Detect which cell encompasses the target text, then output its (x, y) center coordinate. 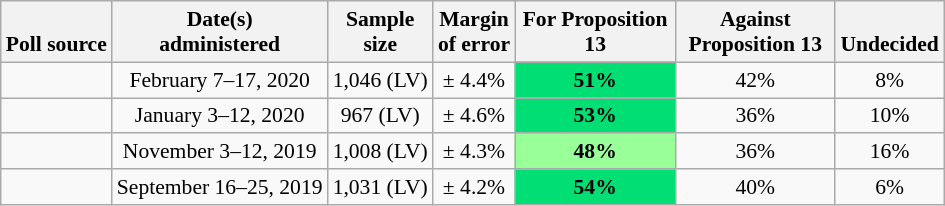
16% (889, 152)
For Proposition 13 (595, 32)
November 3–12, 2019 (220, 152)
6% (889, 187)
10% (889, 116)
± 4.6% (474, 116)
1,031 (LV) (380, 187)
January 3–12, 2020 (220, 116)
54% (595, 187)
967 (LV) (380, 116)
Date(s)administered (220, 32)
42% (755, 80)
February 7–17, 2020 (220, 80)
September 16–25, 2019 (220, 187)
1,046 (LV) (380, 80)
1,008 (LV) (380, 152)
Against Proposition 13 (755, 32)
Marginof error (474, 32)
Samplesize (380, 32)
40% (755, 187)
8% (889, 80)
± 4.2% (474, 187)
± 4.3% (474, 152)
53% (595, 116)
Poll source (56, 32)
Undecided (889, 32)
± 4.4% (474, 80)
51% (595, 80)
48% (595, 152)
